For the text-containing cell, return its midpoint in [X, Y] coordinate format. 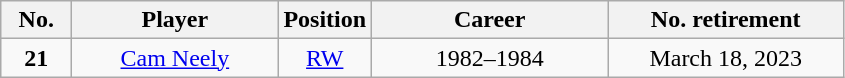
21 [36, 58]
No. retirement [726, 20]
1982–1984 [490, 58]
March 18, 2023 [726, 58]
RW [325, 58]
Position [325, 20]
Cam Neely [175, 58]
Career [490, 20]
No. [36, 20]
Player [175, 20]
